Return [X, Y] of the center of cell containing provided text 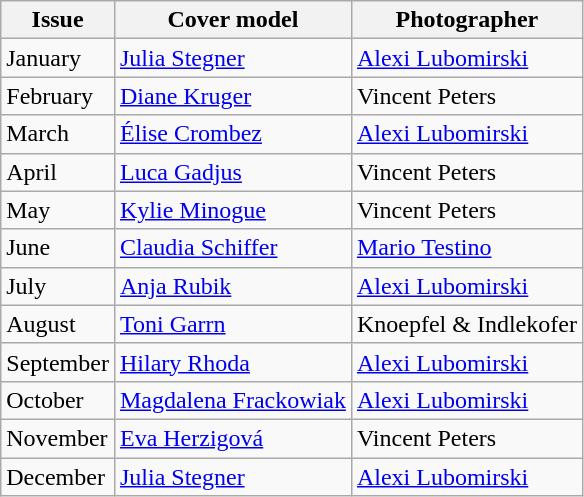
December [58, 477]
Hilary Rhoda [232, 362]
Claudia Schiffer [232, 248]
Anja Rubik [232, 286]
January [58, 58]
Issue [58, 20]
August [58, 324]
Cover model [232, 20]
Kylie Minogue [232, 210]
Knoepfel & Indlekofer [466, 324]
Mario Testino [466, 248]
Magdalena Frackowiak [232, 400]
Photographer [466, 20]
Luca Gadjus [232, 172]
Élise Crombez [232, 134]
September [58, 362]
Diane Kruger [232, 96]
March [58, 134]
June [58, 248]
May [58, 210]
February [58, 96]
July [58, 286]
October [58, 400]
April [58, 172]
Eva Herzigová [232, 438]
November [58, 438]
Toni Garrn [232, 324]
